Identify which cell holds the provided text, then report its (X, Y) central coordinate. 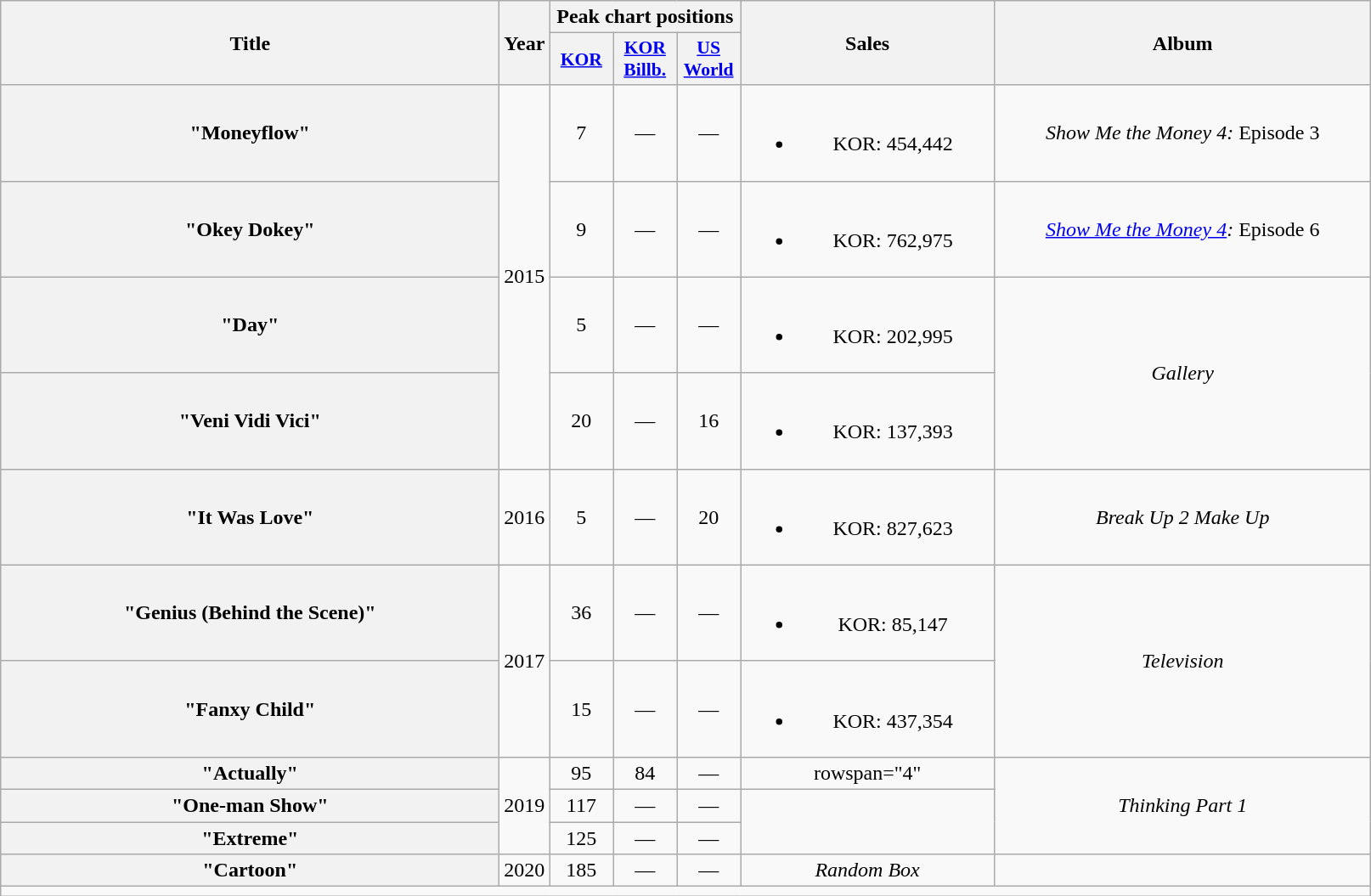
Show Me the Money 4: Episode 6 (1182, 229)
2016 (525, 516)
Thinking Part 1 (1182, 805)
KOR: 437,354 (868, 708)
KORBillb. (646, 59)
Television (1182, 661)
Album (1182, 42)
KOR: 454,442 (868, 132)
125 (581, 838)
"Day" (250, 324)
117 (581, 805)
9 (581, 229)
15 (581, 708)
KOR (581, 59)
KOR: 762,975 (868, 229)
Sales (868, 42)
2020 (525, 871)
USWorld (708, 59)
2015 (525, 277)
"Veni Vidi Vici" (250, 421)
95 (581, 773)
2017 (525, 661)
KOR: 202,995 (868, 324)
84 (646, 773)
KOR: 827,623 (868, 516)
Random Box (868, 871)
"Actually" (250, 773)
"Fanxy Child" (250, 708)
Title (250, 42)
"Moneyflow" (250, 132)
Peak chart positions (646, 17)
"Okey Dokey" (250, 229)
36 (581, 613)
"Genius (Behind the Scene)" (250, 613)
"Extreme" (250, 838)
"It Was Love" (250, 516)
Break Up 2 Make Up (1182, 516)
16 (708, 421)
"One-man Show" (250, 805)
"Cartoon" (250, 871)
KOR: 137,393 (868, 421)
7 (581, 132)
185 (581, 871)
Year (525, 42)
Gallery (1182, 373)
Show Me the Money 4: Episode 3 (1182, 132)
KOR: 85,147 (868, 613)
rowspan="4" (868, 773)
2019 (525, 805)
